Pinpoint the cell where the given text exists, returning its [x, y] midpoint coordinate. 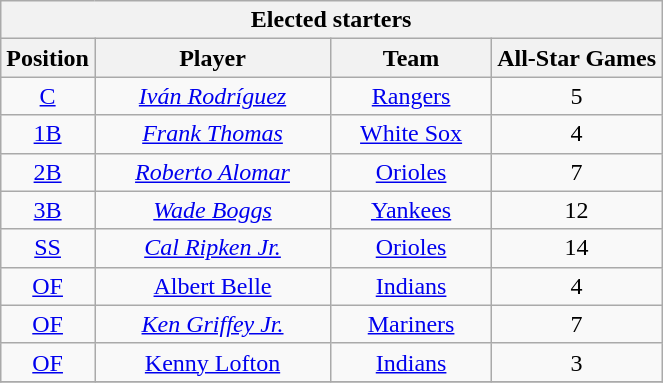
14 [577, 248]
SS [48, 248]
Team [412, 58]
Elected starters [332, 20]
5 [577, 96]
3B [48, 210]
Frank Thomas [212, 134]
Mariners [412, 324]
All-Star Games [577, 58]
Albert Belle [212, 286]
12 [577, 210]
Ken Griffey Jr. [212, 324]
Yankees [412, 210]
White Sox [412, 134]
Iván Rodríguez [212, 96]
Cal Ripken Jr. [212, 248]
Position [48, 58]
2B [48, 172]
3 [577, 362]
1B [48, 134]
Player [212, 58]
Wade Boggs [212, 210]
Roberto Alomar [212, 172]
C [48, 96]
Kenny Lofton [212, 362]
Rangers [412, 96]
